Capture the cell that displays the provided text and extract its [X, Y] central coordinate. 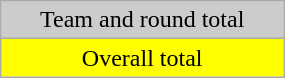
Overall total [142, 58]
Team and round total [142, 20]
